Pinpoint the cell where the given text exists, returning its [x, y] midpoint coordinate. 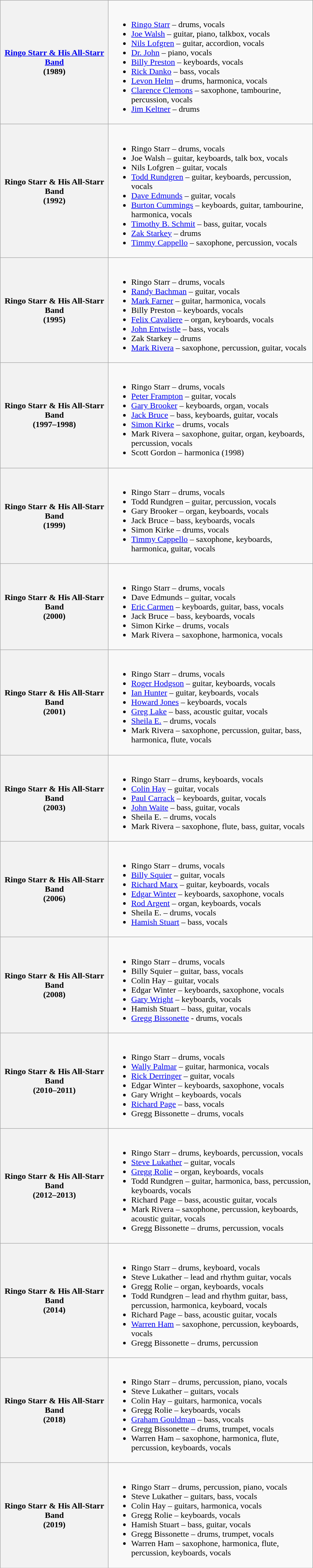
Ringo Starr & His All-Starr Band(2018) [54, 1410]
Ringo Starr & His All-Starr Band(1997–1998) [54, 415]
Ringo Starr & His All-Starr Band(1992) [54, 191]
Ringo Starr & His All-Starr Band(1995) [54, 310]
Ringo Starr & His All-Starr Band(2001) [54, 702]
Ringo Starr & His All-Starr Band(2019) [54, 1515]
Ringo Starr & His All-Starr Band(2008) [54, 985]
Ringo Starr & His All-Starr Band(2006) [54, 889]
Ringo Starr & His All-Starr Band(1999) [54, 516]
Ringo Starr & His All-Starr Band(2014) [54, 1300]
Ringo Starr & His All-Starr Band(2003) [54, 798]
Ringo Starr & His All-Starr Band(1989) [54, 62]
Ringo Starr & His All-Starr Band(2012–2013) [54, 1185]
Ringo Starr & His All-Starr Band(2000) [54, 607]
Ringo Starr & His All-Starr Band(2010–2011) [54, 1080]
